Return [X, Y] of the center of cell containing provided text 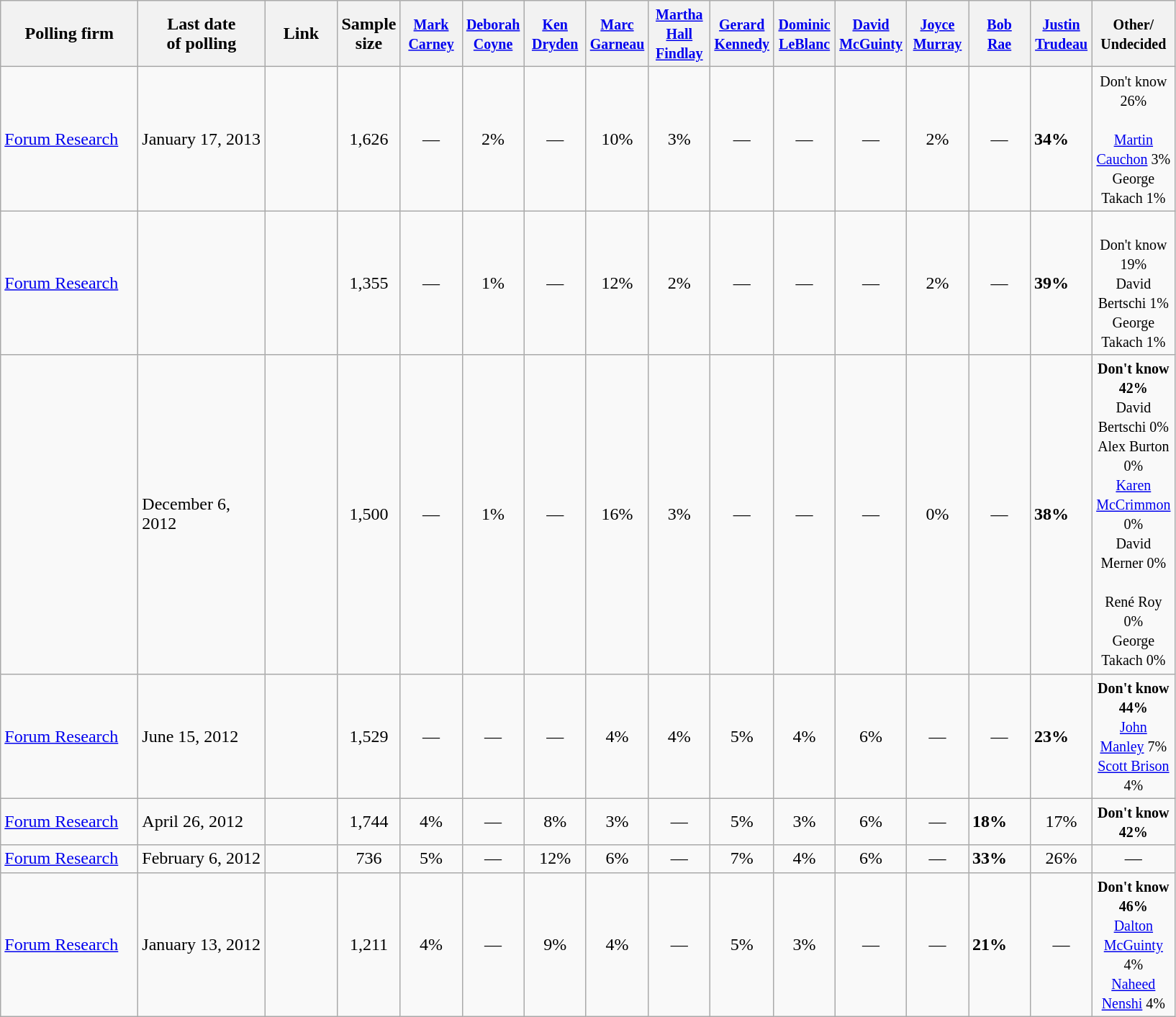
JustinTrudeau [1062, 34]
Don't know 42% [1134, 822]
MarcGarneau [618, 34]
17% [1062, 822]
8% [555, 822]
DominicLeBlanc [805, 34]
Link [301, 34]
January 13, 2012 [202, 944]
21% [1000, 944]
1,744 [368, 822]
GerardKennedy [742, 34]
1,211 [368, 944]
Other/Undecided [1134, 34]
MarkCarney [431, 34]
26% [1062, 859]
MarthaHallFindlay [679, 34]
Samplesize [368, 34]
KenDryden [555, 34]
1,355 [368, 283]
BobRae [1000, 34]
34% [1062, 139]
1,529 [368, 736]
Polling firm [69, 34]
DeborahCoyne [493, 34]
January 17, 2013 [202, 139]
December 6, 2012 [202, 514]
9% [555, 944]
April 26, 2012 [202, 822]
February 6, 2012 [202, 859]
16% [618, 514]
JoyceMurray [937, 34]
7% [742, 859]
39% [1062, 283]
Don't know 42%David Bertschi 0%Alex Burton 0%Karen McCrimmon 0%David Merner 0%René Roy 0%George Takach 0% [1134, 514]
1,500 [368, 514]
18% [1000, 822]
23% [1062, 736]
Don't know 19%David Bertschi 1%George Takach 1% [1134, 283]
10% [618, 139]
33% [1000, 859]
Don't know 44%John Manley 7%Scott Brison 4% [1134, 736]
0% [937, 514]
Last dateof polling [202, 34]
736 [368, 859]
1,626 [368, 139]
DavidMcGuinty [871, 34]
June 15, 2012 [202, 736]
38% [1062, 514]
Don't know 46%Dalton McGuinty 4%Naheed Nenshi 4% [1134, 944]
Don't know 26%Martin Cauchon 3%George Takach 1% [1134, 139]
